Output the (x, y) coordinate of the center of the cell containing the given text.  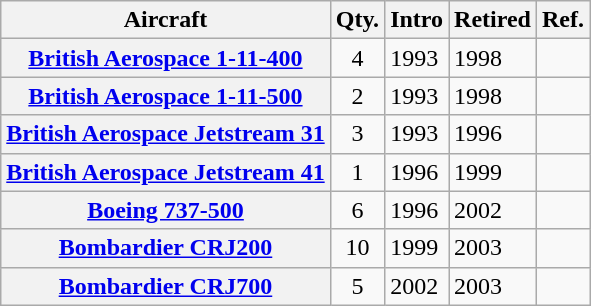
Bombardier CRJ200 (166, 248)
Intro (417, 20)
British Aerospace 1-11-500 (166, 96)
Bombardier CRJ700 (166, 286)
Qty. (357, 20)
Retired (493, 20)
3 (357, 134)
Ref. (564, 20)
Aircraft (166, 20)
Boeing 737-500 (166, 210)
6 (357, 210)
1 (357, 172)
10 (357, 248)
4 (357, 58)
British Aerospace Jetstream 31 (166, 134)
5 (357, 286)
British Aerospace Jetstream 41 (166, 172)
British Aerospace 1-11-400 (166, 58)
2 (357, 96)
